From the cell containing the given text, extract its center point as [X, Y] coordinate. 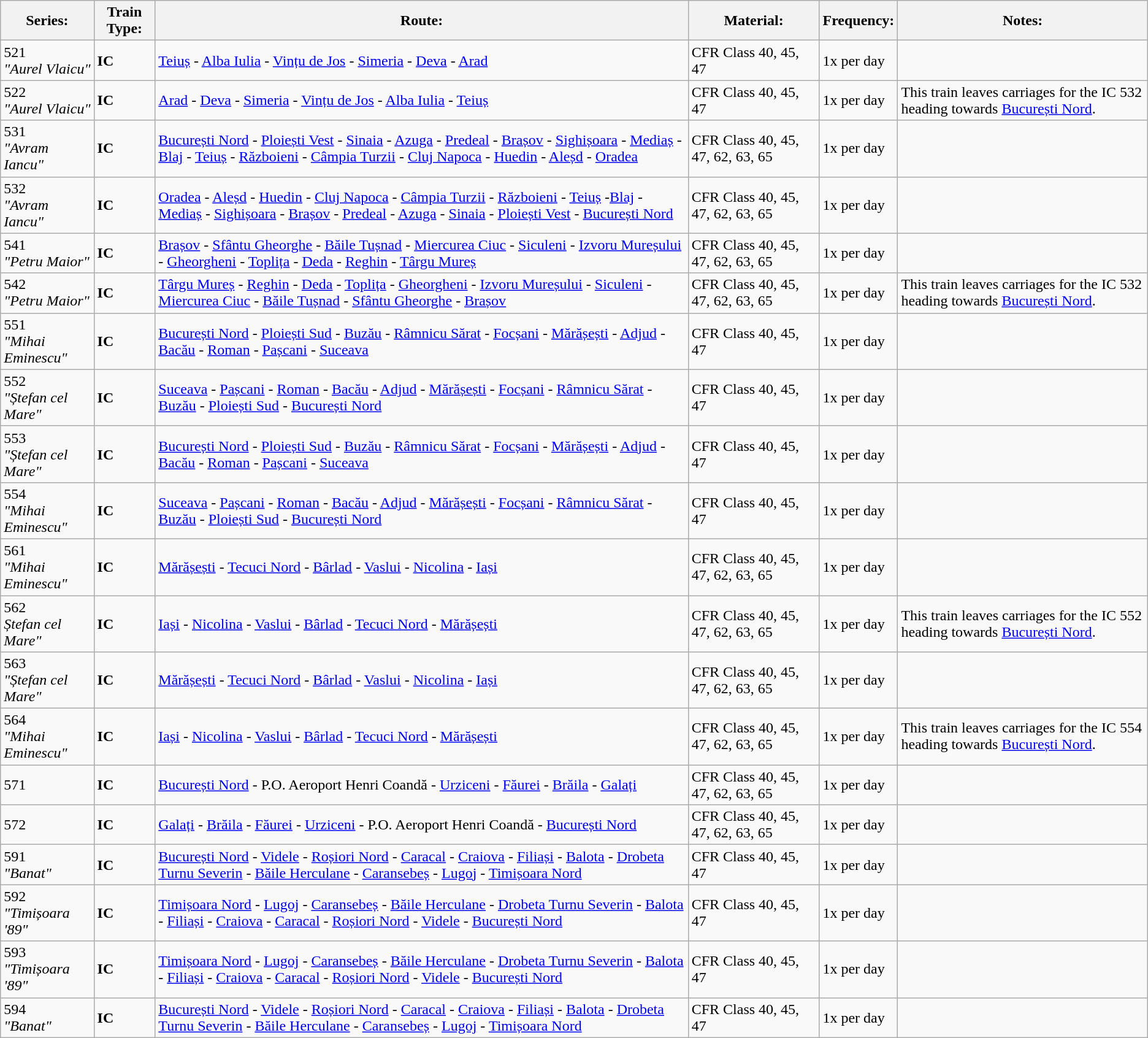
Târgu Mureș - Reghin - Deda - Toplița - Gheorgheni - Izvoru Mureșului - Siculeni - Miercurea Ciuc - Băile Tușnad - Sfântu Gheorghe - Brașov [422, 293]
592 "Timișoara '89" [47, 913]
This train leaves carriages for the IC 554 heading towards București Nord. [1023, 737]
532 "Avram Iancu" [47, 205]
552 "Ștefan cel Mare" [47, 398]
572 [47, 825]
Galați - Brăila - Făurei - Urziceni - P.O. Aeroport Henri Coandă - București Nord [422, 825]
Series: [47, 21]
Route: [422, 21]
593 "Timișoara '89" [47, 969]
521 "Aurel Vlaicu" [47, 60]
563 "Ștefan cel Mare" [47, 680]
522 "Aurel Vlaicu" [47, 101]
553 "Ștefan cel Mare" [47, 454]
Notes: [1023, 21]
Material: [754, 21]
531 "Avram Iancu" [47, 148]
564 "Mihai Eminescu" [47, 737]
594 "Banat" [47, 1017]
Brașov - Sfântu Gheorghe - Băile Tușnad - Miercurea Ciuc - Siculeni - Izvoru Mureșului - Gheorgheni - Toplița - Deda - Reghin - Târgu Mureș [422, 253]
This train leaves carriages for the IC 552 heading towards București Nord. [1023, 623]
Teiuș - Alba Iulia - Vințu de Jos - Simeria - Deva - Arad [422, 60]
București Nord - P.O. Aeroport Henri Coandă - Urziceni - Făurei - Brăila - Galați [422, 785]
542 "Petru Maior" [47, 293]
561 "Mihai Eminescu" [47, 567]
571 [47, 785]
551 "Mihai Eminescu" [47, 341]
541 "Petru Maior" [47, 253]
562 Ștefan cel Mare" [47, 623]
Frequency: [859, 21]
Arad - Deva - Simeria - Vințu de Jos - Alba Iulia - Teiuș [422, 101]
Train Type: [124, 21]
591 "Banat" [47, 865]
554 "Mihai Eminescu" [47, 510]
